Detect which cell encompasses the target text, then output its (X, Y) center coordinate. 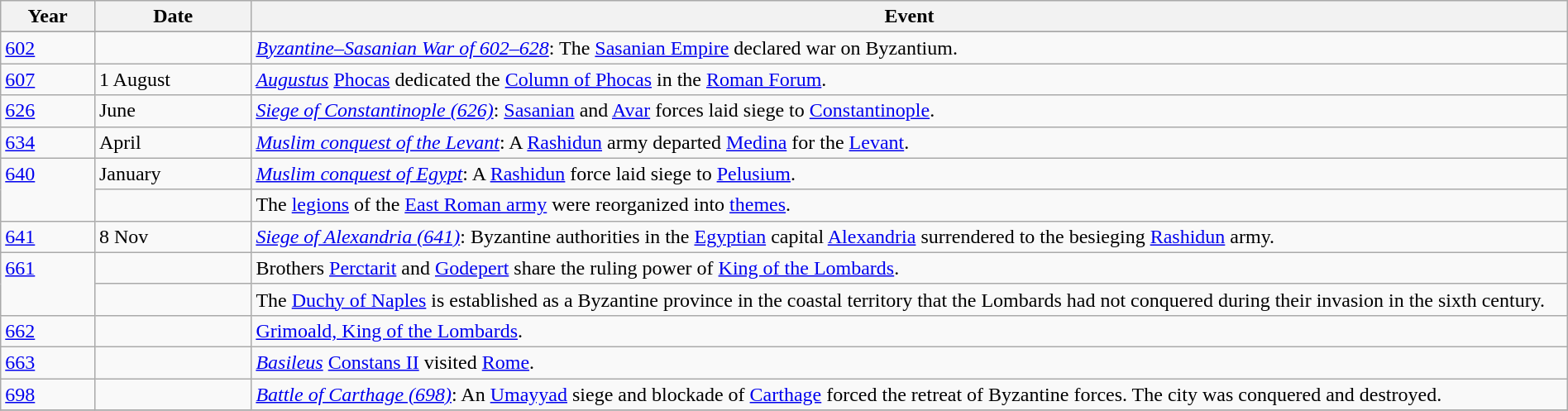
1 August (172, 79)
Year (48, 17)
Basileus Constans II visited Rome. (910, 362)
Muslim conquest of the Levant: A Rashidun army departed Medina for the Levant. (910, 142)
662 (48, 331)
Augustus Phocas dedicated the Column of Phocas in the Roman Forum. (910, 79)
Muslim conquest of Egypt: A Rashidun force laid siege to Pelusium. (910, 174)
698 (48, 394)
661 (48, 284)
607 (48, 79)
Grimoald, King of the Lombards. (910, 331)
June (172, 111)
Event (910, 17)
Siege of Alexandria (641): Byzantine authorities in the Egyptian capital Alexandria surrendered to the besieging Rashidun army. (910, 237)
Date (172, 17)
8 Nov (172, 237)
January (172, 174)
Battle of Carthage (698): An Umayyad siege and blockade of Carthage forced the retreat of Byzantine forces. The city was conquered and destroyed. (910, 394)
641 (48, 237)
602 (48, 48)
626 (48, 111)
April (172, 142)
The legions of the East Roman army were reorganized into themes. (910, 205)
640 (48, 189)
663 (48, 362)
Brothers Perctarit and Godepert share the ruling power of King of the Lombards. (910, 268)
Byzantine–Sasanian War of 602–628: The Sasanian Empire declared war on Byzantium. (910, 48)
Siege of Constantinople (626): Sasanian and Avar forces laid siege to Constantinople. (910, 111)
634 (48, 142)
